From the cell containing the given text, extract its center point as [x, y] coordinate. 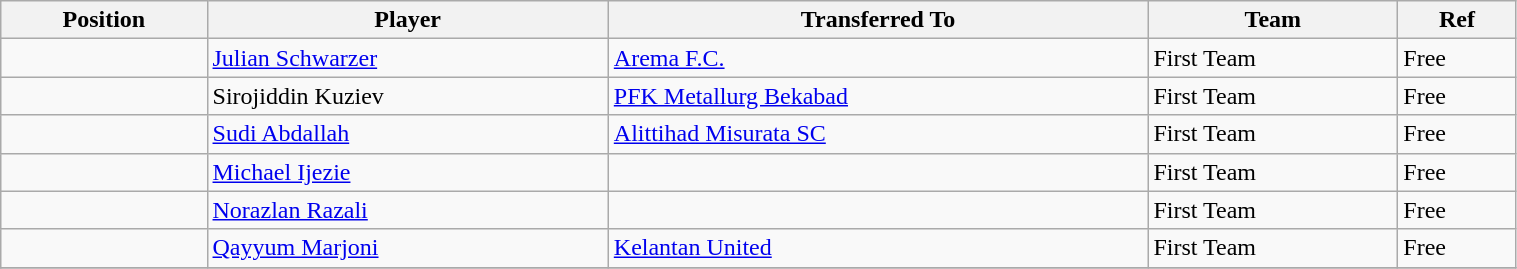
Michael Ijezie [408, 172]
Qayyum Marjoni [408, 248]
Player [408, 20]
Kelantan United [878, 248]
PFK Metallurg Bekabad [878, 96]
Sudi Abdallah [408, 134]
Transferred To [878, 20]
Alittihad Misurata SC [878, 134]
Team [1273, 20]
Arema F.C. [878, 58]
Sirojiddin Kuziev [408, 96]
Norazlan Razali [408, 210]
Julian Schwarzer [408, 58]
Position [104, 20]
Ref [1457, 20]
